From the cell containing the given text, extract its center point as (x, y) coordinate. 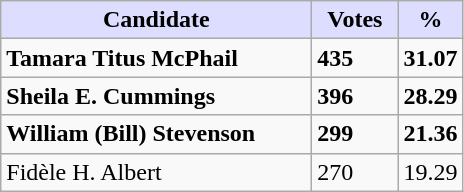
270 (355, 172)
19.29 (430, 172)
21.36 (430, 134)
28.29 (430, 96)
Sheila E. Cummings (156, 96)
Votes (355, 20)
299 (355, 134)
435 (355, 58)
Tamara Titus McPhail (156, 58)
31.07 (430, 58)
% (430, 20)
396 (355, 96)
William (Bill) Stevenson (156, 134)
Candidate (156, 20)
Fidèle H. Albert (156, 172)
